Pinpoint the cell where the given text exists, returning its [x, y] midpoint coordinate. 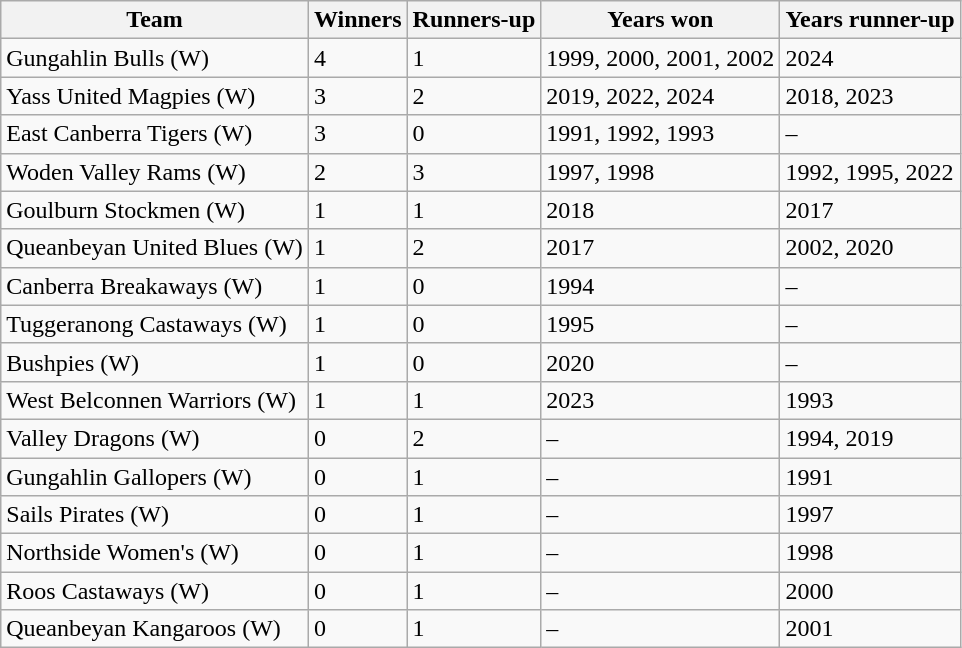
West Belconnen Warriors (W) [155, 400]
Woden Valley Rams (W) [155, 172]
2018 [660, 210]
Queanbeyan United Blues (W) [155, 248]
Winners [358, 20]
2002, 2020 [870, 248]
East Canberra Tigers (W) [155, 134]
1994 [660, 286]
1995 [660, 324]
1993 [870, 400]
Roos Castaways (W) [155, 591]
Valley Dragons (W) [155, 438]
Team [155, 20]
1997 [870, 515]
2018, 2023 [870, 96]
Runners-up [474, 20]
2024 [870, 58]
2001 [870, 629]
Sails Pirates (W) [155, 515]
Northside Women's (W) [155, 553]
Years runner-up [870, 20]
1994, 2019 [870, 438]
1991, 1992, 1993 [660, 134]
Yass United Magpies (W) [155, 96]
Canberra Breakaways (W) [155, 286]
2019, 2022, 2024 [660, 96]
2023 [660, 400]
Gungahlin Gallopers (W) [155, 477]
1992, 1995, 2022 [870, 172]
Bushpies (W) [155, 362]
2000 [870, 591]
1997, 1998 [660, 172]
1998 [870, 553]
4 [358, 58]
Years won [660, 20]
Tuggeranong Castaways (W) [155, 324]
1991 [870, 477]
Goulburn Stockmen (W) [155, 210]
2020 [660, 362]
1999, 2000, 2001, 2002 [660, 58]
Gungahlin Bulls (W) [155, 58]
Queanbeyan Kangaroos (W) [155, 629]
